Extract the (x, y) coordinate from the center of the cell holding the provided text.  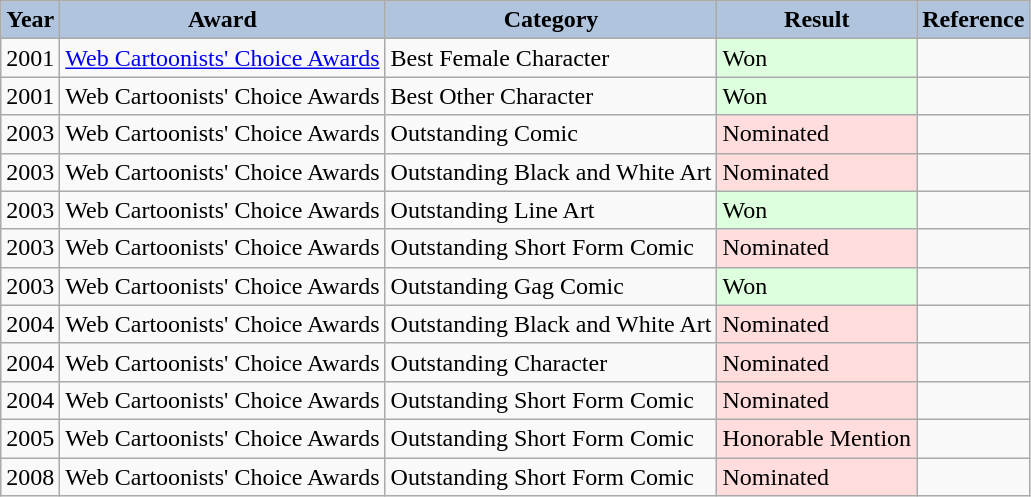
Outstanding Line Art (551, 210)
Best Other Character (551, 96)
Category (551, 20)
Outstanding Gag Comic (551, 286)
Outstanding Character (551, 362)
Outstanding Comic (551, 134)
Best Female Character (551, 58)
Award (222, 20)
Year (30, 20)
Result (817, 20)
Reference (974, 20)
Honorable Mention (817, 438)
2008 (30, 477)
2005 (30, 438)
